Locate the cell with the specified text and output its [X, Y] center coordinate. 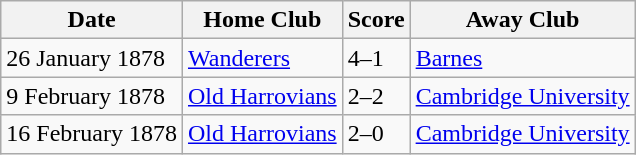
4–1 [376, 58]
2–0 [376, 134]
Home Club [262, 20]
Away Club [522, 20]
2–2 [376, 96]
Score [376, 20]
Barnes [522, 58]
26 January 1878 [92, 58]
Date [92, 20]
Wanderers [262, 58]
9 February 1878 [92, 96]
16 February 1878 [92, 134]
